Detect which cell encompasses the target text, then output its (x, y) center coordinate. 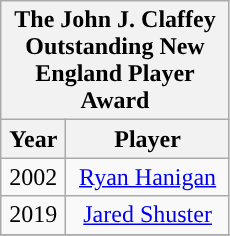
2002 (34, 177)
Player (148, 139)
2019 (34, 215)
The John J. Claffey Outstanding New England Player Award (116, 60)
Jared Shuster (148, 215)
Year (34, 139)
Ryan Hanigan (148, 177)
